Identify which cell holds the provided text, then report its [x, y] central coordinate. 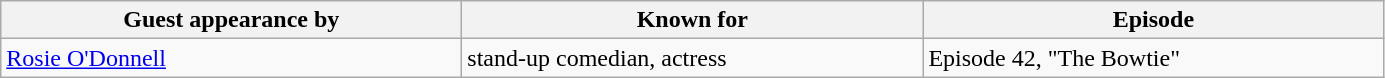
Episode 42, "The Bowtie" [1154, 58]
Known for [692, 20]
stand-up comedian, actress [692, 58]
Rosie O'Donnell [232, 58]
Guest appearance by [232, 20]
Episode [1154, 20]
